Return the (X, Y) coordinate for the center point of the cell that contains the specified text.  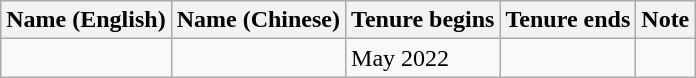
Name (English) (86, 20)
Note (666, 20)
Name (Chinese) (258, 20)
Tenure begins (423, 20)
May 2022 (423, 58)
Tenure ends (568, 20)
